Detect which cell encompasses the target text, then output its [x, y] center coordinate. 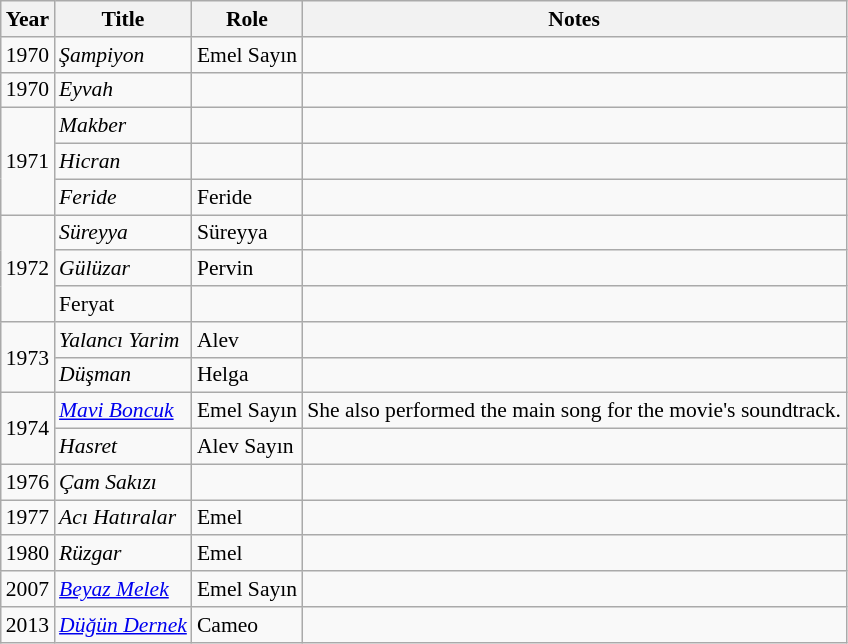
1976 [28, 482]
Çam Sakızı [123, 482]
Beyaz Melek [123, 589]
Düğün Dernek [123, 625]
Helga [247, 375]
Eyvah [123, 90]
Düşman [123, 375]
Rüzgar [123, 554]
1980 [28, 554]
Alev [247, 340]
Pervin [247, 269]
Şampiyon [123, 55]
Year [28, 19]
Hicran [123, 162]
Alev Sayın [247, 447]
2007 [28, 589]
Mavi Boncuk [123, 411]
Acı Hatıralar [123, 518]
1977 [28, 518]
1971 [28, 162]
Role [247, 19]
Notes [574, 19]
Feryat [123, 304]
She also performed the main song for the movie's soundtrack. [574, 411]
2013 [28, 625]
Cameo [247, 625]
1974 [28, 428]
1972 [28, 268]
Makber [123, 126]
Hasret [123, 447]
1973 [28, 358]
Title [123, 19]
Yalancı Yarim [123, 340]
Gülüzar [123, 269]
